Capture the cell that displays the provided text and extract its [X, Y] central coordinate. 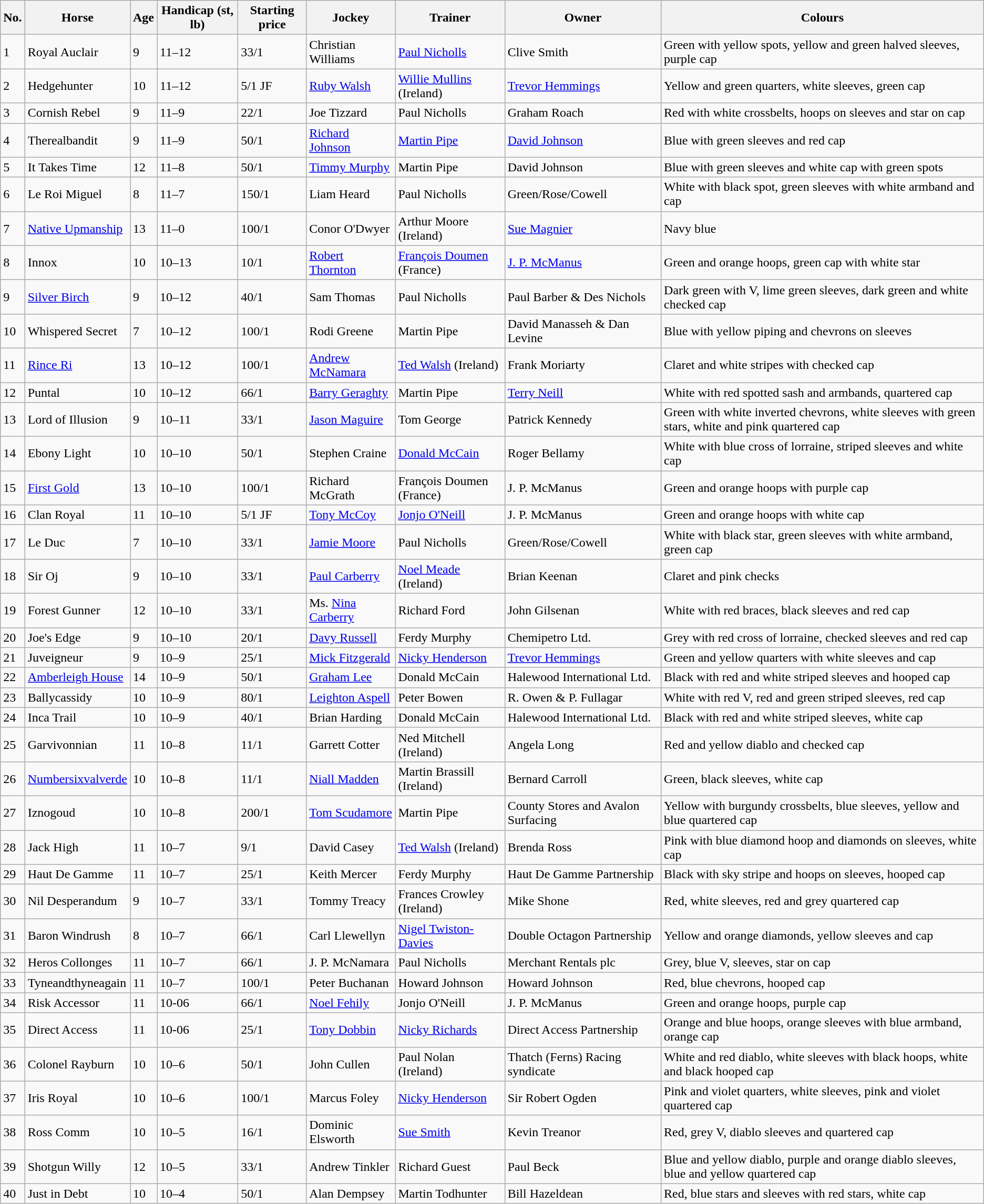
40 [13, 1193]
John Gilsenan [582, 611]
Paul Beck [582, 1167]
Jason Maguire [351, 419]
Ned Mitchell (Ireland) [450, 744]
Owner [582, 18]
Andrew Tinkler [351, 1167]
Roger Bellamy [582, 454]
Haut De Gamme [77, 874]
35 [13, 1030]
20/1 [272, 637]
4 [13, 140]
1 [13, 52]
Jockey [351, 18]
Ruby Walsh [351, 86]
27 [13, 812]
Alan Dempsey [351, 1193]
Hedgehunter [77, 86]
19 [13, 611]
Rince Ri [77, 365]
Frank Moriarty [582, 365]
Keith Mercer [351, 874]
30 [13, 902]
Tyneandthyneagain [77, 983]
23 [13, 697]
Dominic Elsworth [351, 1132]
Haut De Gamme Partnership [582, 874]
Garrett Cotter [351, 744]
Black with red and white striped sleeves and hooped cap [823, 677]
Rodi Greene [351, 331]
Frances Crowley (Ireland) [450, 902]
Direct Access Partnership [582, 1030]
Blue with green sleeves and white cap with green spots [823, 167]
17 [13, 542]
Sue Smith [450, 1132]
Green and orange hoops, green cap with white star [823, 263]
Paul Carberry [351, 576]
Angela Long [582, 744]
Tony McCoy [351, 515]
Garvivonnian [77, 744]
Starting price [272, 18]
Paul Barber & Des Nichols [582, 296]
David Manasseh & Dan Levine [582, 331]
5 [13, 167]
Red and yellow diablo and checked cap [823, 744]
Juveigneur [77, 657]
16 [13, 515]
Yellow with burgundy crossbelts, blue sleeves, yellow and blue quartered cap [823, 812]
Navy blue [823, 228]
Mike Shone [582, 902]
Niall Madden [351, 779]
Richard Ford [450, 611]
36 [13, 1064]
R. Owen & P. Fullagar [582, 697]
Iris Royal [77, 1098]
10–4 [198, 1193]
Nil Desperandum [77, 902]
Green and orange hoops with white cap [823, 515]
Ms. Nina Carberry [351, 611]
Pink and violet quarters, white sleeves, pink and violet quartered cap [823, 1098]
Iznogoud [77, 812]
Sam Thomas [351, 296]
34 [13, 1003]
Dark green with V, lime green sleeves, dark green and white checked cap [823, 296]
80/1 [272, 697]
21 [13, 657]
11–0 [198, 228]
Inca Trail [77, 717]
Robert Thornton [351, 263]
Horse [77, 18]
Marcus Foley [351, 1098]
Claret and white stripes with checked cap [823, 365]
10–13 [198, 263]
15 [13, 488]
16/1 [272, 1132]
Richard McGrath [351, 488]
Martin Brassill (Ireland) [450, 779]
Richard Guest [450, 1167]
11–7 [198, 194]
32 [13, 963]
Brenda Ross [582, 847]
Bill Hazeldean [582, 1193]
20 [13, 637]
White with red V, red and green striped sleeves, red cap [823, 697]
Cornish Rebel [77, 113]
Claret and pink checks [823, 576]
Shotgun Willy [77, 1167]
Numbersixvalverde [77, 779]
Amberleigh House [77, 677]
Tom Scudamore [351, 812]
Yellow and green quarters, white sleeves, green cap [823, 86]
Thatch (Ferns) Racing syndicate [582, 1064]
Green, black sleeves, white cap [823, 779]
Forest Gunner [77, 611]
Graham Roach [582, 113]
Grey with red cross of lorraine, checked sleeves and red cap [823, 637]
Orange and blue hoops, orange sleeves with blue armband, orange cap [823, 1030]
Clive Smith [582, 52]
First Gold [77, 488]
White and red diablo, white sleeves with black hoops, white and black hooped cap [823, 1064]
Red, white sleeves, red and grey quartered cap [823, 902]
Red with white crossbelts, hoops on sleeves and star on cap [823, 113]
J. P. McNamara [351, 963]
Baron Windrush [77, 935]
Tony Dobbin [351, 1030]
Jamie Moore [351, 542]
Double Octagon Partnership [582, 935]
2 [13, 86]
Martin Todhunter [450, 1193]
10–11 [198, 419]
Patrick Kennedy [582, 419]
18 [13, 576]
29 [13, 874]
Whispered Secret [77, 331]
Red, blue chevrons, hooped cap [823, 983]
200/1 [272, 812]
Sir Oj [77, 576]
26 [13, 779]
Jack High [77, 847]
Colonel Rayburn [77, 1064]
Willie Mullins (Ireland) [450, 86]
38 [13, 1132]
Bernard Carroll [582, 779]
10/1 [272, 263]
Timmy Murphy [351, 167]
39 [13, 1167]
Red, grey V, diablo sleeves and quartered cap [823, 1132]
Le Duc [77, 542]
It Takes Time [77, 167]
Merchant Rentals plc [582, 963]
Noel Fehily [351, 1003]
County Stores and Avalon Surfacing [582, 812]
Age [144, 18]
Joe Tizzard [351, 113]
25 [13, 744]
Conor O'Dwyer [351, 228]
Blue and yellow diablo, purple and orange diablo sleeves, blue and yellow quartered cap [823, 1167]
Puntal [77, 393]
Chemipetro Ltd. [582, 637]
Direct Access [77, 1030]
3 [13, 113]
White with blue cross of lorraine, striped sleeves and white cap [823, 454]
Andrew McNamara [351, 365]
Davy Russell [351, 637]
Kevin Treanor [582, 1132]
White with black star, green sleeves with white armband, green cap [823, 542]
22/1 [272, 113]
Ballycassidy [77, 697]
Handicap (st, lb) [198, 18]
Barry Geraghty [351, 393]
John Cullen [351, 1064]
Sir Robert Ogden [582, 1098]
White with black spot, green sleeves with white armband and cap [823, 194]
Paul Nolan (Ireland) [450, 1064]
Ebony Light [77, 454]
Nicky Richards [450, 1030]
Le Roi Miguel [77, 194]
Carl Llewellyn [351, 935]
Green and orange hoops with purple cap [823, 488]
Pink with blue diamond hoop and diamonds on sleeves, white cap [823, 847]
Peter Buchanan [351, 983]
Green with yellow spots, yellow and green halved sleeves, purple cap [823, 52]
Black with red and white striped sleeves, white cap [823, 717]
Trainer [450, 18]
David Casey [351, 847]
22 [13, 677]
Green and orange hoops, purple cap [823, 1003]
Colours [823, 18]
Tom George [450, 419]
Liam Heard [351, 194]
Green with white inverted chevrons, white sleeves with green stars, white and pink quartered cap [823, 419]
Sue Magnier [582, 228]
Stephen Craine [351, 454]
11–8 [198, 167]
Red, blue stars and sleeves with red stars, white cap [823, 1193]
Innox [77, 263]
37 [13, 1098]
Risk Accessor [77, 1003]
Green and yellow quarters with white sleeves and cap [823, 657]
Richard Johnson [351, 140]
Noel Meade (Ireland) [450, 576]
31 [13, 935]
Blue with yellow piping and chevrons on sleeves [823, 331]
Mick Fitzgerald [351, 657]
Therealbandit [77, 140]
White with red spotted sash and armbands, quartered cap [823, 393]
Native Upmanship [77, 228]
Nigel Twiston-Davies [450, 935]
Royal Auclair [77, 52]
33 [13, 983]
Graham Lee [351, 677]
Tommy Treacy [351, 902]
Peter Bowen [450, 697]
28 [13, 847]
6 [13, 194]
Brian Harding [351, 717]
Arthur Moore (Ireland) [450, 228]
Ross Comm [77, 1132]
Blue with green sleeves and red cap [823, 140]
Clan Royal [77, 515]
Grey, blue V, sleeves, star on cap [823, 963]
Terry Neill [582, 393]
150/1 [272, 194]
Heros Collonges [77, 963]
Lord of Illusion [77, 419]
Just in Debt [77, 1193]
Joe's Edge [77, 637]
24 [13, 717]
Yellow and orange diamonds, yellow sleeves and cap [823, 935]
White with red braces, black sleeves and red cap [823, 611]
Christian Williams [351, 52]
Brian Keenan [582, 576]
Silver Birch [77, 296]
9/1 [272, 847]
Black with sky stripe and hoops on sleeves, hooped cap [823, 874]
Leighton Aspell [351, 697]
No. [13, 18]
